For the text-containing cell, return its midpoint in [X, Y] coordinate format. 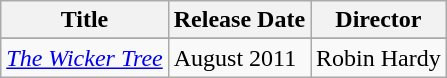
August 2011 [239, 58]
Title [84, 20]
Release Date [239, 20]
Director [379, 20]
The Wicker Tree [84, 58]
Robin Hardy [379, 58]
